Determine the [X, Y] coordinate at the center of the cell enclosing the given text.  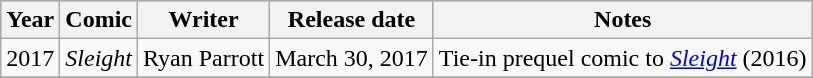
March 30, 2017 [352, 58]
Notes [622, 20]
Year [30, 20]
Sleight [99, 58]
Writer [204, 20]
Comic [99, 20]
Ryan Parrott [204, 58]
2017 [30, 58]
Release date [352, 20]
Tie-in prequel comic to Sleight (2016) [622, 58]
